Identify which cell holds the provided text, then report its (x, y) central coordinate. 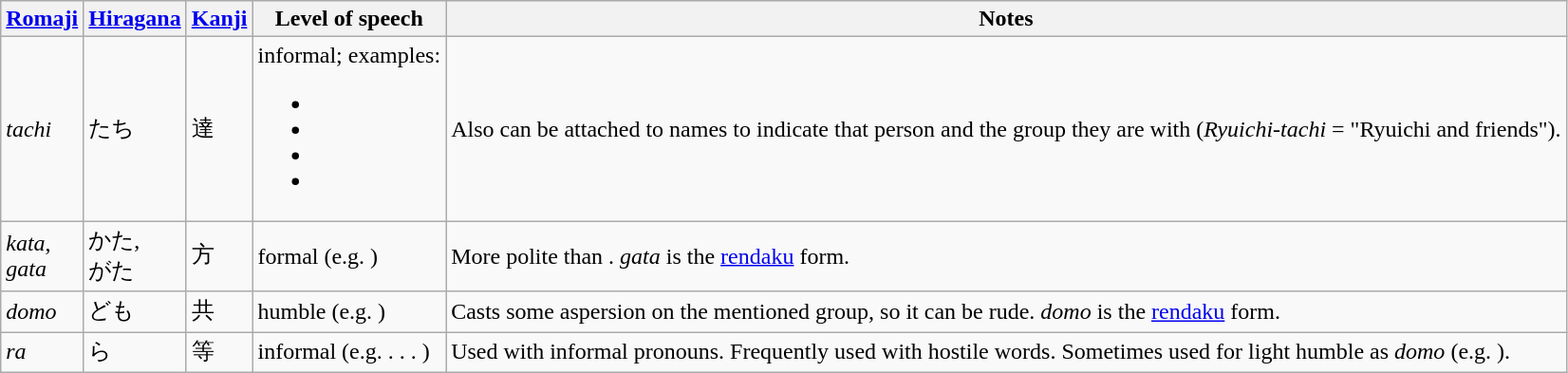
等 (219, 353)
informal (e.g. . . . ) (349, 353)
Used with informal pronouns. Frequently used with hostile words. Sometimes used for light humble as domo (e.g. ). (1006, 353)
ら (135, 353)
Kanji (219, 19)
humble (e.g. ) (349, 311)
Notes (1006, 19)
ども (135, 311)
More polite than . gata is the rendaku form. (1006, 256)
達 (219, 129)
方 (219, 256)
domo (42, 311)
tachi (42, 129)
informal; examples: (349, 129)
共 (219, 311)
かた,がた (135, 256)
formal (e.g. ) (349, 256)
Casts some aspersion on the mentioned group, so it can be rude. domo is the rendaku form. (1006, 311)
Hiragana (135, 19)
Romaji (42, 19)
ra (42, 353)
Level of speech (349, 19)
kata,gata (42, 256)
Also can be attached to names to indicate that person and the group they are with (Ryuichi-tachi = "Ryuichi and friends"). (1006, 129)
たち (135, 129)
